Output the [x, y] coordinate of the center of the cell containing the given text.  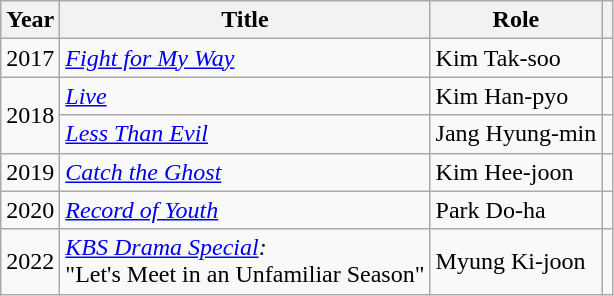
Fight for My Way [245, 58]
2022 [30, 262]
Title [245, 20]
2017 [30, 58]
Kim Hee-joon [516, 172]
Catch the Ghost [245, 172]
KBS Drama Special:"Let's Meet in an Unfamiliar Season" [245, 262]
Year [30, 20]
Park Do-ha [516, 210]
Myung Ki-joon [516, 262]
Kim Tak-soo [516, 58]
Jang Hyung-min [516, 134]
2019 [30, 172]
Record of Youth [245, 210]
2018 [30, 115]
Role [516, 20]
2020 [30, 210]
Live [245, 96]
Less Than Evil [245, 134]
Kim Han-pyo [516, 96]
